Output the [X, Y] coordinate of the center of the cell containing the given text.  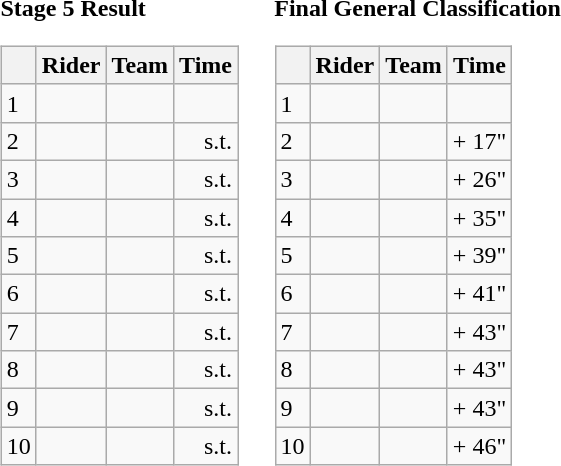
+ 39" [479, 256]
+ 41" [479, 294]
+ 46" [479, 446]
+ 35" [479, 217]
+ 17" [479, 141]
+ 26" [479, 179]
